Pinpoint the cell where the given text exists, returning its (x, y) midpoint coordinate. 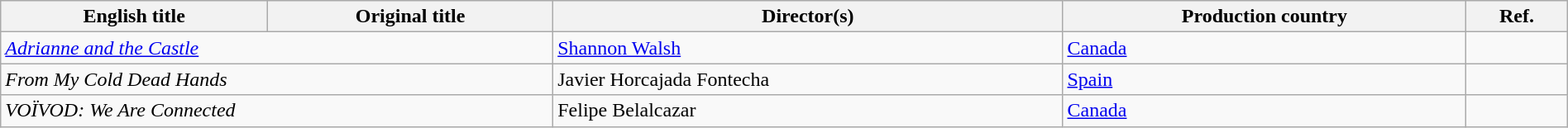
Adrianne and the Castle (277, 48)
Shannon Walsh (808, 48)
Felipe Belalcazar (808, 111)
Ref. (1517, 17)
Original title (410, 17)
Spain (1264, 79)
From My Cold Dead Hands (277, 79)
Javier Horcajada Fontecha (808, 79)
Production country (1264, 17)
Director(s) (808, 17)
English title (134, 17)
VOÏVOD: We Are Connected (277, 111)
